From the cell containing the given text, extract its center point as [x, y] coordinate. 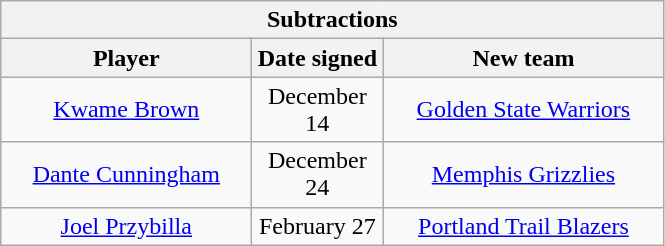
December 24 [318, 174]
Dante Cunningham [126, 174]
Player [126, 58]
New team [524, 58]
Joel Przybilla [126, 226]
February 27 [318, 226]
Golden State Warriors [524, 110]
Portland Trail Blazers [524, 226]
Memphis Grizzlies [524, 174]
Subtractions [332, 20]
December 14 [318, 110]
Date signed [318, 58]
Kwame Brown [126, 110]
